Detect which cell encompasses the target text, then output its (X, Y) center coordinate. 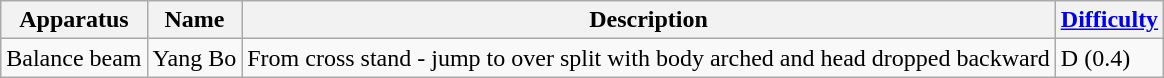
D (0.4) (1109, 58)
Yang Bo (194, 58)
Name (194, 20)
From cross stand - jump to over split with body arched and head dropped backward (649, 58)
Apparatus (74, 20)
Balance beam (74, 58)
Difficulty (1109, 20)
Description (649, 20)
